Pinpoint the cell where the given text exists, returning its (x, y) midpoint coordinate. 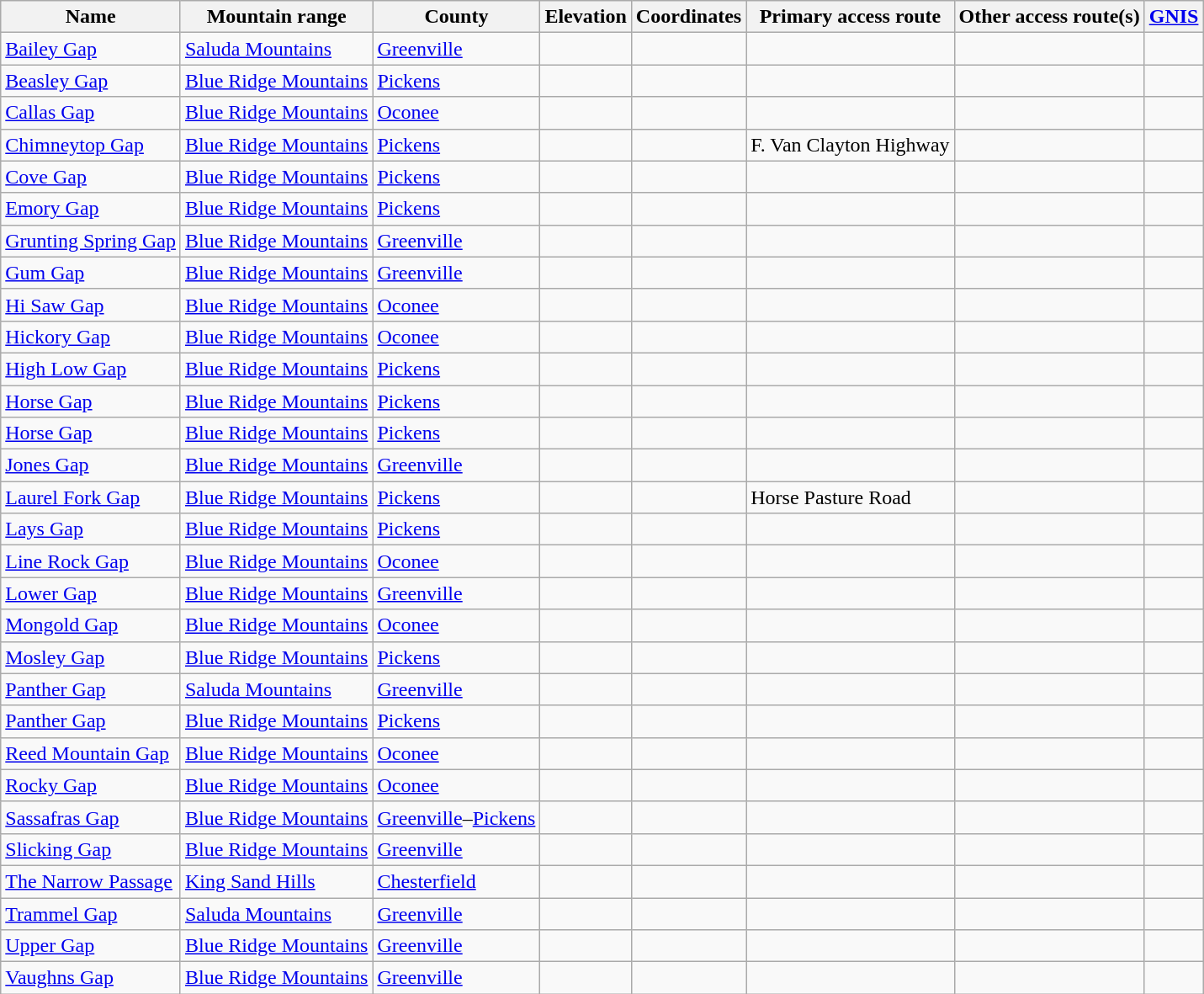
GNIS (1174, 17)
Coordinates (688, 17)
Name (91, 17)
Hickory Gap (91, 337)
Laurel Fork Gap (91, 497)
Lays Gap (91, 529)
Line Rock Gap (91, 561)
Gum Gap (91, 273)
Bailey Gap (91, 49)
Elevation (586, 17)
Slicking Gap (91, 849)
King Sand Hills (276, 881)
Callas Gap (91, 113)
Cove Gap (91, 177)
Grunting Spring Gap (91, 241)
Hi Saw Gap (91, 305)
F. Van Clayton Highway (850, 145)
Emory Gap (91, 209)
Lower Gap (91, 593)
Chimneytop Gap (91, 145)
Jones Gap (91, 465)
The Narrow Passage (91, 881)
Upper Gap (91, 946)
Rocky Gap (91, 785)
Primary access route (850, 17)
Chesterfield (456, 881)
County (456, 17)
Mosley Gap (91, 657)
Greenville–Pickens (456, 817)
Other access route(s) (1049, 17)
Reed Mountain Gap (91, 753)
Vaughns Gap (91, 978)
Trammel Gap (91, 913)
Horse Pasture Road (850, 497)
Mountain range (276, 17)
High Low Gap (91, 369)
Beasley Gap (91, 81)
Mongold Gap (91, 625)
Sassafras Gap (91, 817)
